Identify which cell holds the provided text, then report its (x, y) central coordinate. 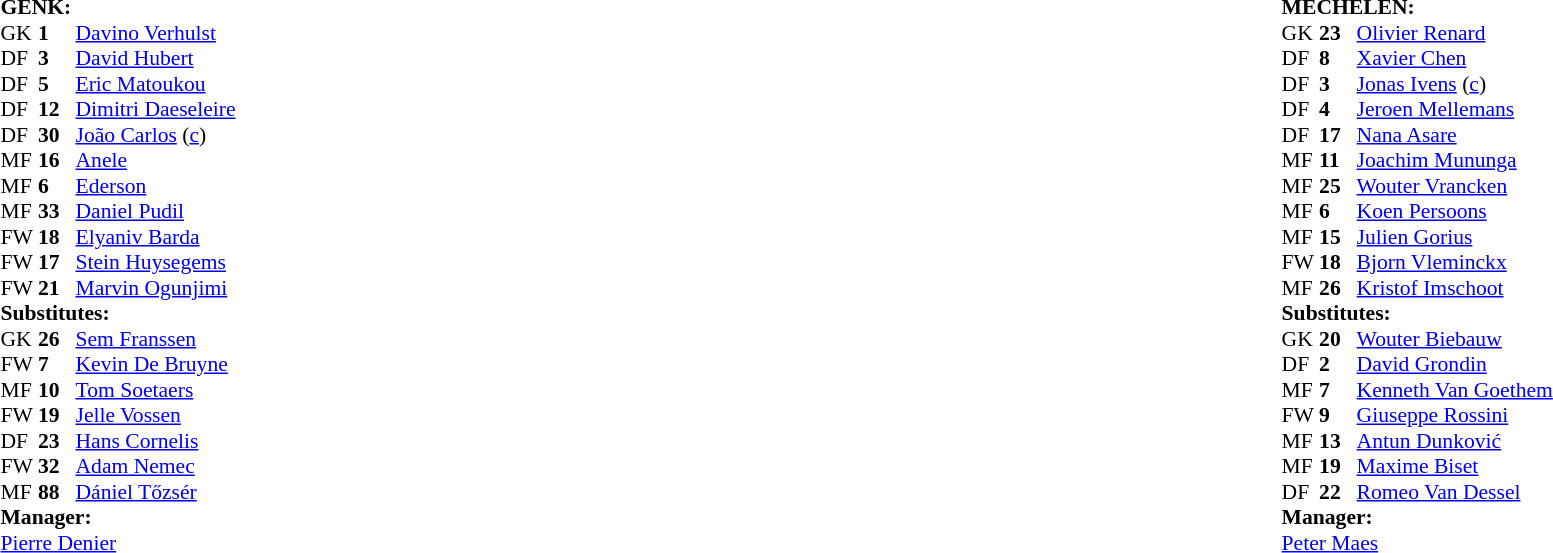
22 (1338, 492)
10 (57, 390)
Bjorn Vleminckx (1455, 263)
Anele (156, 161)
Kevin De Bruyne (156, 365)
Wouter Vrancken (1455, 186)
Wouter Biebauw (1455, 339)
Stein Huysegems (156, 263)
Elyaniv Barda (156, 237)
Davino Verhulst (156, 33)
12 (57, 109)
88 (57, 492)
Joachim Mununga (1455, 161)
Giuseppe Rossini (1455, 415)
Kenneth Van Goethem (1455, 390)
2 (1338, 365)
15 (1338, 237)
5 (57, 84)
Jeroen Mellemans (1455, 109)
1 (57, 33)
Dániel Tőzsér (156, 492)
David Hubert (156, 59)
Olivier Renard (1455, 33)
8 (1338, 59)
Romeo Van Dessel (1455, 492)
20 (1338, 339)
Nana Asare (1455, 135)
4 (1338, 109)
Xavier Chen (1455, 59)
Hans Cornelis (156, 441)
Jonas Ivens (c) (1455, 84)
13 (1338, 441)
Adam Nemec (156, 467)
Eric Matoukou (156, 84)
21 (57, 288)
11 (1338, 161)
9 (1338, 415)
Kristof Imschoot (1455, 288)
Maxime Biset (1455, 467)
25 (1338, 186)
Jelle Vossen (156, 415)
Tom Soetaers (156, 390)
Daniel Pudil (156, 211)
Ederson (156, 186)
David Grondin (1455, 365)
Koen Persoons (1455, 211)
Marvin Ogunjimi (156, 288)
Sem Franssen (156, 339)
30 (57, 135)
João Carlos (c) (156, 135)
33 (57, 211)
Julien Gorius (1455, 237)
Dimitri Daeseleire (156, 109)
Antun Dunković (1455, 441)
32 (57, 467)
16 (57, 161)
